Find where the given text appears and provide that cell's center as [x, y] coordinate. 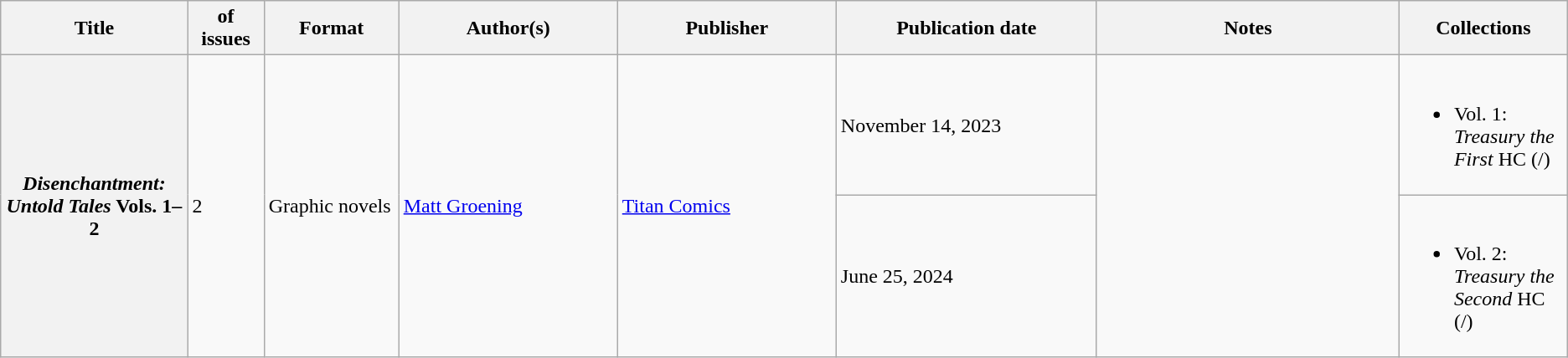
Title [94, 28]
Vol. 2: Treasury the Second HC (/) [1483, 276]
November 14, 2023 [967, 125]
Publication date [967, 28]
Graphic novels [332, 206]
Format [332, 28]
Disenchantment: Untold Tales Vols. 1–2 [94, 206]
Collections [1483, 28]
Matt Groening [508, 206]
Author(s) [508, 28]
Notes [1248, 28]
Vol. 1: Treasury the First HC (/) [1483, 125]
Titan Comics [727, 206]
Publisher [727, 28]
2 [226, 206]
of issues [226, 28]
June 25, 2024 [967, 276]
